Output the (x, y) coordinate of the center of the cell containing the given text.  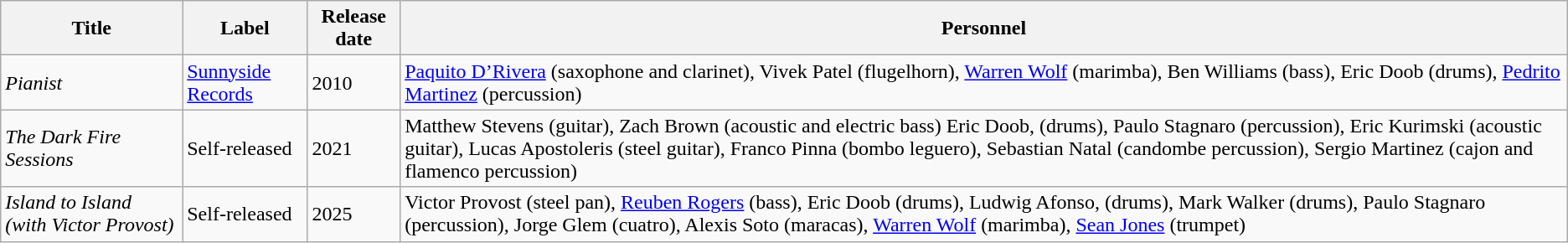
Title (92, 28)
Release date (353, 28)
Pianist (92, 82)
The Dark Fire Sessions (92, 148)
Personnel (984, 28)
Island to Island (with Victor Provost) (92, 215)
Label (245, 28)
2021 (353, 148)
Sunnyside Records (245, 82)
2010 (353, 82)
2025 (353, 215)
